Detect which cell encompasses the target text, then output its (X, Y) center coordinate. 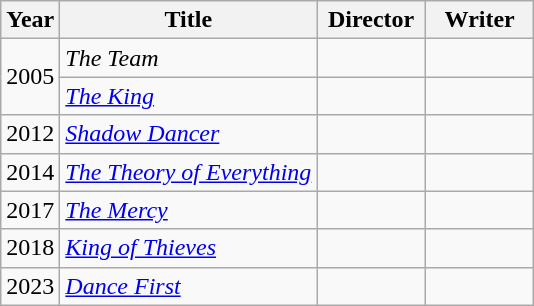
Title (188, 20)
Dance First (188, 286)
The Mercy (188, 210)
Shadow Dancer (188, 134)
2012 (30, 134)
The Theory of Everything (188, 172)
The Team (188, 58)
2005 (30, 77)
2017 (30, 210)
The King (188, 96)
2018 (30, 248)
Director (372, 20)
2014 (30, 172)
Year (30, 20)
King of Thieves (188, 248)
2023 (30, 286)
Writer (480, 20)
